Pinpoint the cell where the given text exists, returning its [X, Y] midpoint coordinate. 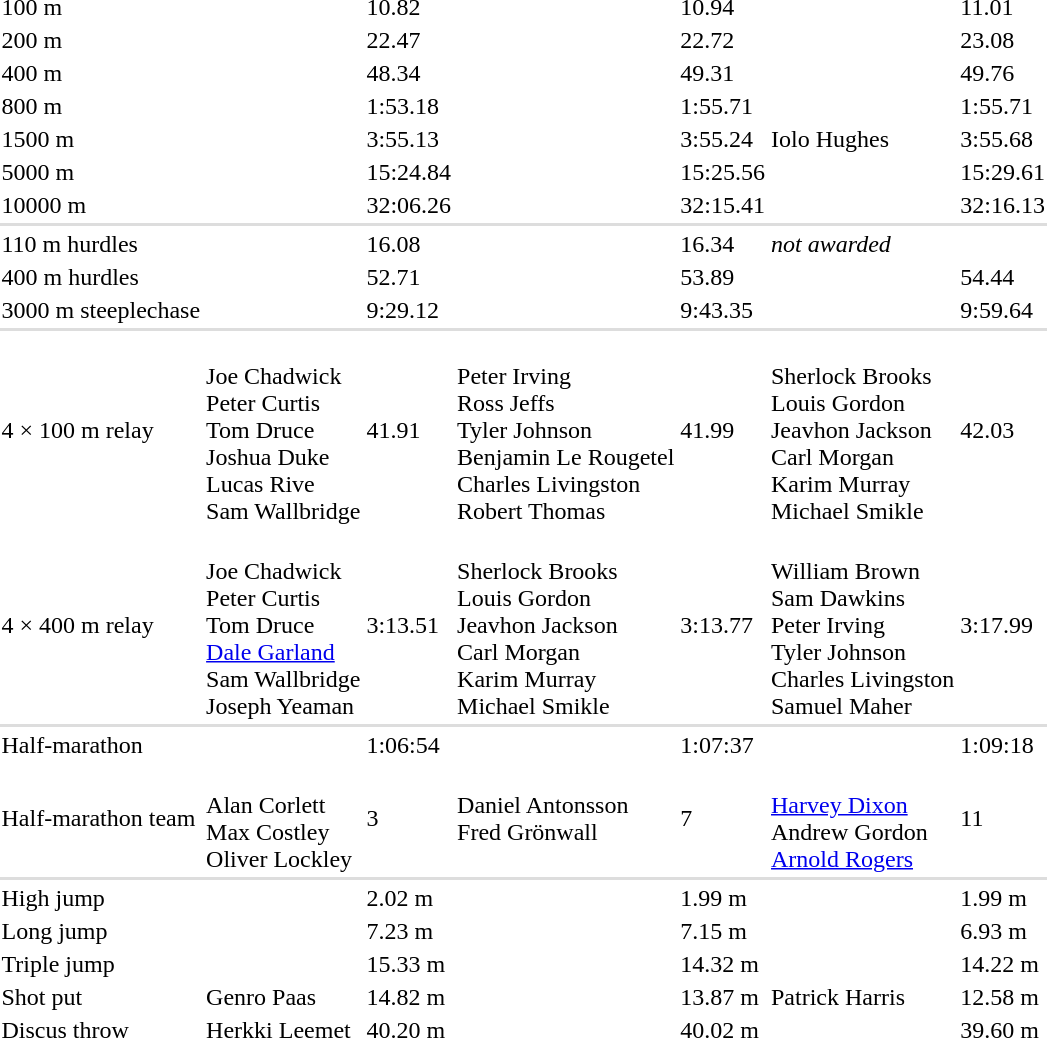
3:55.24 [723, 139]
16.08 [409, 244]
3:55.68 [1003, 139]
Iolo Hughes [863, 139]
14.22 m [1003, 964]
1:06:54 [409, 745]
1:53.18 [409, 106]
3:13.51 [409, 625]
Shot put [101, 997]
3 [409, 818]
15:25.56 [723, 172]
15:24.84 [409, 172]
53.89 [723, 277]
4 × 100 m relay [101, 430]
Daniel AntonssonFred Grönwall [566, 818]
5000 m [101, 172]
Joe ChadwickPeter CurtisTom DruceJoshua DukeLucas RiveSam Wallbridge [284, 430]
High jump [101, 898]
800 m [101, 106]
42.03 [1003, 430]
Triple jump [101, 964]
Peter IrvingRoss JeffsTyler JohnsonBenjamin Le RougetelCharles LivingstonRobert Thomas [566, 430]
52.71 [409, 277]
3:13.77 [723, 625]
15.33 m [409, 964]
Harvey DixonAndrew GordonArnold Rogers [863, 818]
3:17.99 [1003, 625]
2.02 m [409, 898]
4 × 400 m relay [101, 625]
7.23 m [409, 931]
16.34 [723, 244]
7 [723, 818]
11 [1003, 818]
Joe ChadwickPeter CurtisTom DruceDale GarlandSam WallbridgeJoseph Yeaman [284, 625]
Half-marathon [101, 745]
1500 m [101, 139]
Alan CorlettMax CostleyOliver Lockley [284, 818]
110 m hurdles [101, 244]
10000 m [101, 205]
14.32 m [723, 964]
400 m hurdles [101, 277]
41.99 [723, 430]
Patrick Harris [863, 997]
3:55.13 [409, 139]
1:07:37 [723, 745]
not awarded [863, 244]
32:15.41 [723, 205]
6.93 m [1003, 931]
22.47 [409, 40]
9:29.12 [409, 310]
32:06.26 [409, 205]
14.82 m [409, 997]
23.08 [1003, 40]
7.15 m [723, 931]
49.76 [1003, 73]
400 m [101, 73]
1:09:18 [1003, 745]
9:59.64 [1003, 310]
13.87 m [723, 997]
Genro Paas [284, 997]
Long jump [101, 931]
49.31 [723, 73]
William BrownSam DawkinsPeter IrvingTyler JohnsonCharles LivingstonSamuel Maher [863, 625]
9:43.35 [723, 310]
Half-marathon team [101, 818]
3000 m steeplechase [101, 310]
12.58 m [1003, 997]
22.72 [723, 40]
32:16.13 [1003, 205]
200 m [101, 40]
54.44 [1003, 277]
15:29.61 [1003, 172]
41.91 [409, 430]
48.34 [409, 73]
